Scan for the cell matching the given text and deliver its [X, Y] coordinate at center. 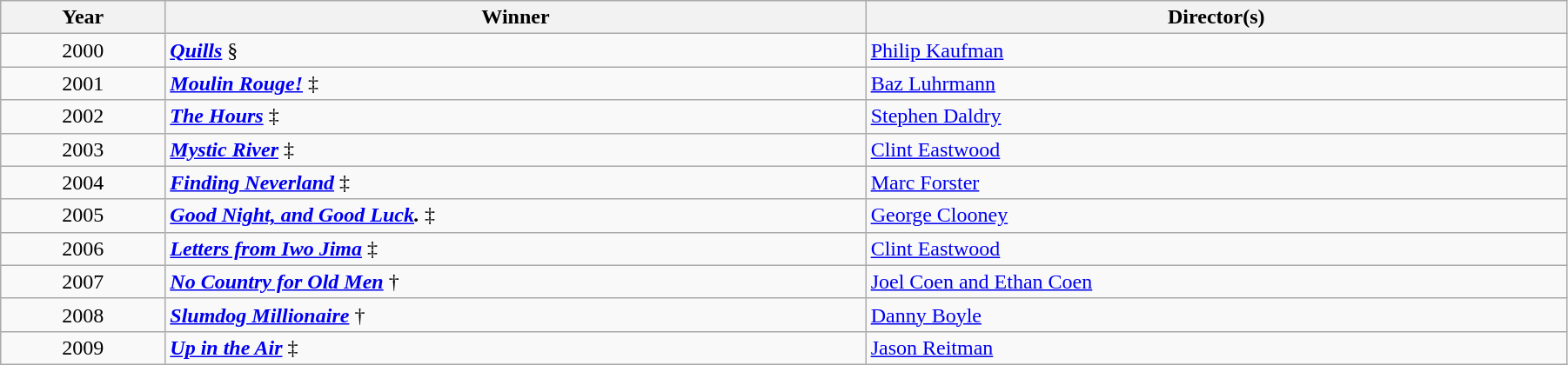
2003 [84, 149]
Stephen Daldry [1216, 116]
Up in the Air ‡ [515, 348]
The Hours ‡ [515, 116]
Year [84, 17]
Baz Luhrmann [1216, 83]
Finding Neverland ‡ [515, 182]
2007 [84, 282]
2002 [84, 116]
Winner [515, 17]
2004 [84, 182]
Philip Kaufman [1216, 50]
Moulin Rouge! ‡ [515, 83]
Danny Boyle [1216, 315]
2000 [84, 50]
2001 [84, 83]
Jason Reitman [1216, 348]
Letters from Iwo Jima ‡ [515, 249]
Mystic River ‡ [515, 149]
No Country for Old Men † [515, 282]
Slumdog Millionaire † [515, 315]
George Clooney [1216, 216]
2009 [84, 348]
Quills § [515, 50]
Marc Forster [1216, 182]
2008 [84, 315]
2006 [84, 249]
Good Night, and Good Luck. ‡ [515, 216]
Joel Coen and Ethan Coen [1216, 282]
Director(s) [1216, 17]
2005 [84, 216]
